Detect which cell encompasses the target text, then output its (X, Y) center coordinate. 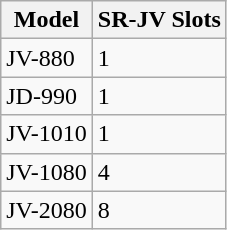
JD-990 (47, 96)
JV-1010 (47, 134)
JV-2080 (47, 210)
JV-880 (47, 58)
SR-JV Slots (159, 20)
JV-1080 (47, 172)
8 (159, 210)
Model (47, 20)
4 (159, 172)
